Capture the cell that displays the provided text and extract its [x, y] central coordinate. 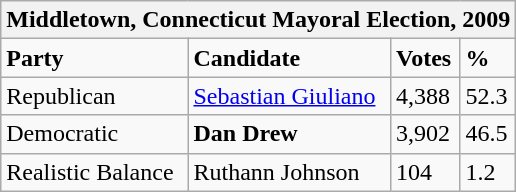
1.2 [488, 172]
52.3 [488, 96]
Candidate [290, 58]
Sebastian Giuliano [290, 96]
3,902 [426, 134]
Realistic Balance [94, 172]
Democratic [94, 134]
4,388 [426, 96]
Dan Drew [290, 134]
Middletown, Connecticut Mayoral Election, 2009 [258, 20]
Party [94, 58]
Ruthann Johnson [290, 172]
Votes [426, 58]
104 [426, 172]
% [488, 58]
Republican [94, 96]
46.5 [488, 134]
